Return [x, y] of the center of cell containing provided text 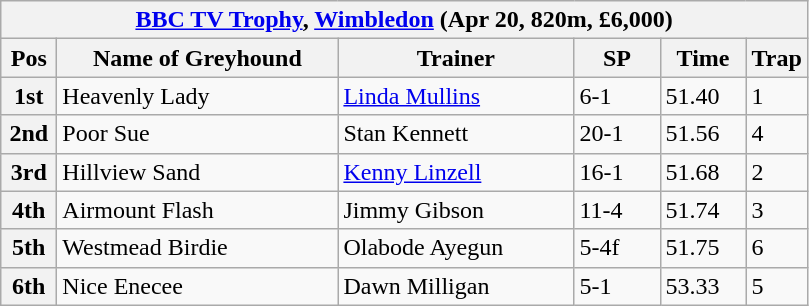
Pos [29, 58]
2nd [29, 134]
3 [776, 210]
20-1 [617, 134]
53.33 [703, 286]
Hillview Sand [198, 172]
Jimmy Gibson [456, 210]
11-4 [617, 210]
Dawn Milligan [456, 286]
BBC TV Trophy, Wimbledon (Apr 20, 820m, £6,000) [404, 20]
51.40 [703, 96]
SP [617, 58]
51.74 [703, 210]
4th [29, 210]
5-4f [617, 248]
6-1 [617, 96]
5-1 [617, 286]
Time [703, 58]
Westmead Birdie [198, 248]
16-1 [617, 172]
1 [776, 96]
Name of Greyhound [198, 58]
51.68 [703, 172]
Poor Sue [198, 134]
Linda Mullins [456, 96]
3rd [29, 172]
Kenny Linzell [456, 172]
Heavenly Lady [198, 96]
51.75 [703, 248]
2 [776, 172]
4 [776, 134]
Trainer [456, 58]
Nice Enecee [198, 286]
6th [29, 286]
Stan Kennett [456, 134]
5 [776, 286]
Airmount Flash [198, 210]
5th [29, 248]
Trap [776, 58]
6 [776, 248]
Olabode Ayegun [456, 248]
51.56 [703, 134]
1st [29, 96]
